For the text-containing cell, return its midpoint in (x, y) coordinate format. 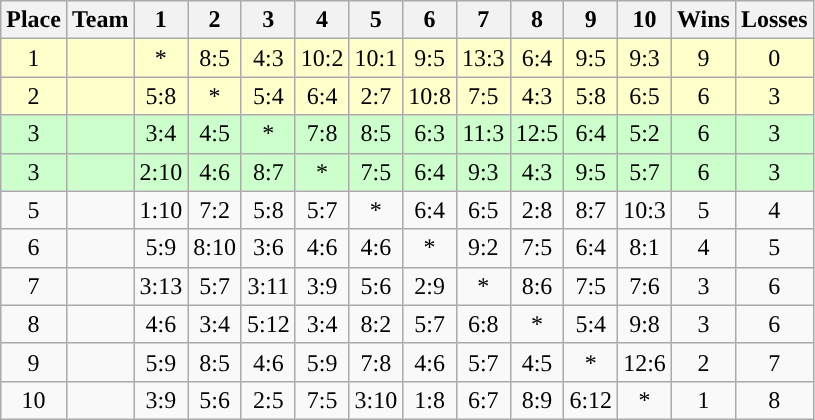
Wins (703, 20)
10:3 (645, 210)
8:10 (215, 248)
2:10 (161, 172)
3:10 (376, 400)
10:8 (430, 96)
13:3 (483, 58)
Place (34, 20)
12:5 (537, 134)
1:8 (430, 400)
6:8 (483, 324)
12:6 (645, 362)
2:5 (268, 400)
1:10 (161, 210)
Losses (774, 20)
3:11 (268, 286)
0 (774, 58)
2:8 (537, 210)
8:2 (376, 324)
11:3 (483, 134)
8:6 (537, 286)
9:2 (483, 248)
9:8 (645, 324)
Team (100, 20)
3:6 (268, 248)
3:13 (161, 286)
8:1 (645, 248)
2:7 (376, 96)
7:2 (215, 210)
7:6 (645, 286)
8:9 (537, 400)
6:3 (430, 134)
10:1 (376, 58)
10:2 (322, 58)
5:12 (268, 324)
6:12 (591, 400)
5:2 (645, 134)
2:9 (430, 286)
6:7 (483, 400)
